Detect which cell encompasses the target text, then output its [X, Y] center coordinate. 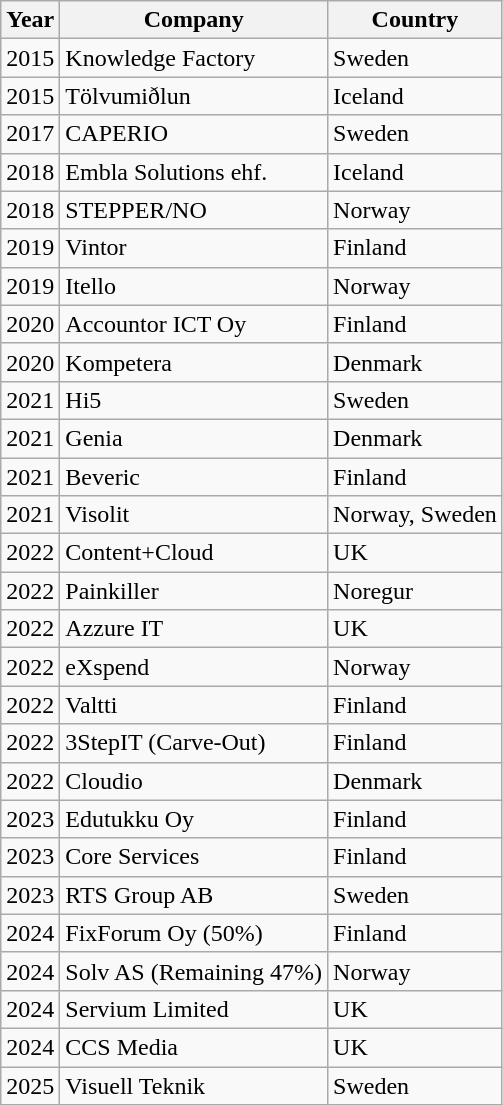
Country [416, 20]
Visuell Teknik [194, 1085]
2025 [30, 1085]
Embla Solutions ehf. [194, 172]
Hi5 [194, 400]
Beveric [194, 477]
2017 [30, 134]
Tölvumiðlun [194, 96]
Company [194, 20]
Valtti [194, 705]
RTS Group AB [194, 895]
CCS Media [194, 1047]
Content+Cloud [194, 553]
Solv AS (Remaining 47%) [194, 971]
Core Services [194, 857]
Noregur [416, 591]
Cloudio [194, 781]
FixForum Oy (50%) [194, 933]
Itello [194, 286]
Kompetera [194, 362]
Year [30, 20]
Visolit [194, 515]
Genia [194, 438]
eXspend [194, 667]
Azzure IT [194, 629]
Accountor ICT Oy [194, 324]
CAPERIO [194, 134]
Edutukku Oy [194, 819]
3StepIT (Carve-Out) [194, 743]
Painkiller [194, 591]
Vintor [194, 248]
Servium Limited [194, 1009]
STEPPER/NO [194, 210]
Knowledge Factory [194, 58]
Norway, Sweden [416, 515]
